Pinpoint the cell where the given text exists, returning its [X, Y] midpoint coordinate. 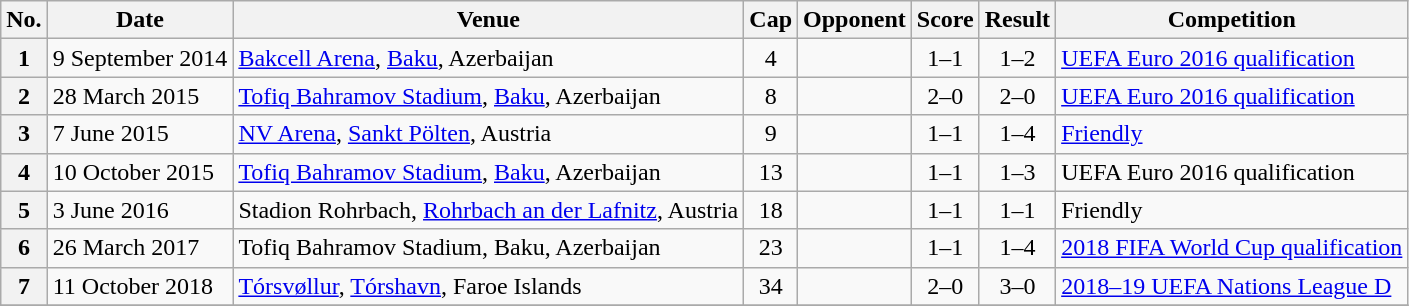
5 [24, 210]
18 [771, 210]
6 [24, 248]
Result [1017, 20]
Stadion Rohrbach, Rohrbach an der Lafnitz, Austria [488, 210]
Venue [488, 20]
Opponent [855, 20]
NV Arena, Sankt Pölten, Austria [488, 134]
3 [24, 134]
Competition [1232, 20]
3–0 [1017, 286]
2 [24, 96]
28 March 2015 [140, 96]
13 [771, 172]
1–2 [1017, 58]
11 October 2018 [140, 286]
3 June 2016 [140, 210]
9 [771, 134]
34 [771, 286]
10 October 2015 [140, 172]
9 September 2014 [140, 58]
1–3 [1017, 172]
2018–19 UEFA Nations League D [1232, 286]
7 June 2015 [140, 134]
7 [24, 286]
26 March 2017 [140, 248]
8 [771, 96]
Tórsvøllur, Tórshavn, Faroe Islands [488, 286]
23 [771, 248]
No. [24, 20]
Cap [771, 20]
Bakcell Arena, Baku, Azerbaijan [488, 58]
Date [140, 20]
1 [24, 58]
2018 FIFA World Cup qualification [1232, 248]
Score [945, 20]
